Return (X, Y) of the center of cell containing provided text 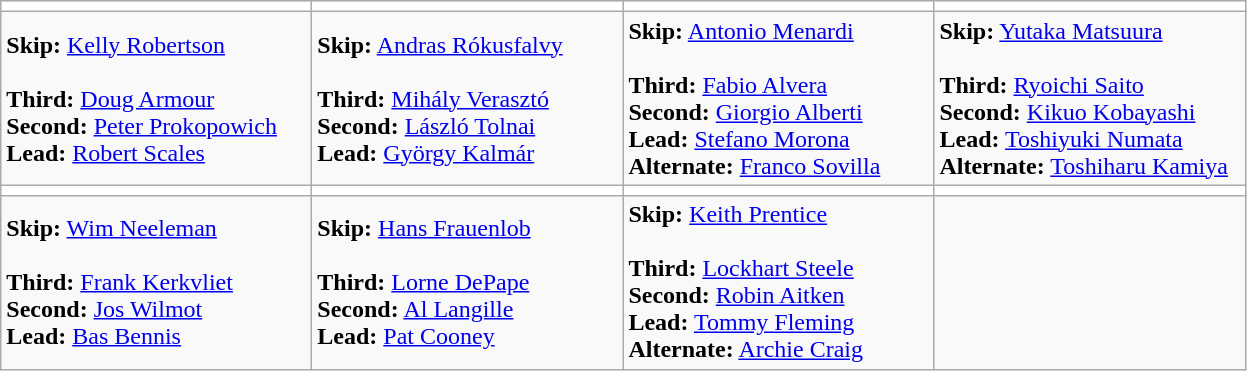
Skip: Kelly RobertsonThird: Doug Armour Second: Peter Prokopowich Lead: Robert Scales (156, 98)
Skip: Andras RókusfalvyThird: Mihály Verasztó Second: László Tolnai Lead: György Kalmár (468, 98)
Skip: Wim NeelemanThird: Frank Kerkvliet Second: Jos Wilmot Lead: Bas Bennis (156, 282)
Skip: Antonio MenardiThird: Fabio Alvera Second: Giorgio Alberti Lead: Stefano Morona Alternate: Franco Sovilla (778, 98)
Skip: Hans FrauenlobThird: Lorne DePape Second: Al Langille Lead: Pat Cooney (468, 282)
Skip: Yutaka MatsuuraThird: Ryoichi Saito Second: Kikuo Kobayashi Lead: Toshiyuki Numata Alternate: Toshiharu Kamiya (1090, 98)
Skip: Keith PrenticeThird: Lockhart Steele Second: Robin Aitken Lead: Tommy Fleming Alternate: Archie Craig (778, 282)
